For the text-containing cell, return its midpoint in [x, y] coordinate format. 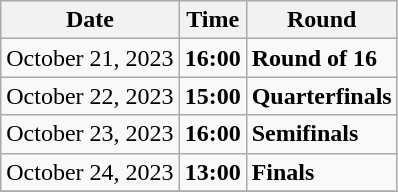
Time [212, 20]
Date [90, 20]
15:00 [212, 96]
Finals [322, 172]
October 24, 2023 [90, 172]
October 23, 2023 [90, 134]
Round of 16 [322, 58]
October 21, 2023 [90, 58]
13:00 [212, 172]
Quarterfinals [322, 96]
Semifinals [322, 134]
Round [322, 20]
October 22, 2023 [90, 96]
